Identify which cell holds the provided text, then report its (X, Y) central coordinate. 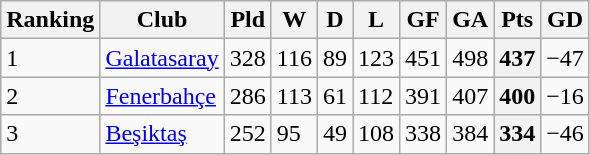
391 (424, 96)
GA (470, 20)
328 (248, 58)
437 (518, 58)
498 (470, 58)
GD (566, 20)
49 (334, 134)
2 (50, 96)
95 (294, 134)
338 (424, 134)
407 (470, 96)
Fenerbahçe (162, 96)
−16 (566, 96)
Club (162, 20)
286 (248, 96)
Ranking (50, 20)
89 (334, 58)
61 (334, 96)
123 (376, 58)
−47 (566, 58)
113 (294, 96)
451 (424, 58)
L (376, 20)
1 (50, 58)
384 (470, 134)
−46 (566, 134)
3 (50, 134)
Pld (248, 20)
Pts (518, 20)
GF (424, 20)
252 (248, 134)
108 (376, 134)
112 (376, 96)
400 (518, 96)
W (294, 20)
334 (518, 134)
D (334, 20)
116 (294, 58)
Beşiktaş (162, 134)
Galatasaray (162, 58)
